Return (x, y) of the center of cell containing provided text 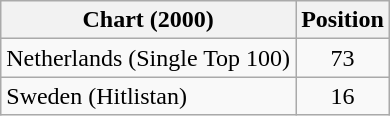
Netherlands (Single Top 100) (148, 58)
Chart (2000) (148, 20)
Sweden (Hitlistan) (148, 96)
16 (343, 96)
Position (343, 20)
73 (343, 58)
